Determine the [X, Y] coordinate at the center of the cell enclosing the given text.  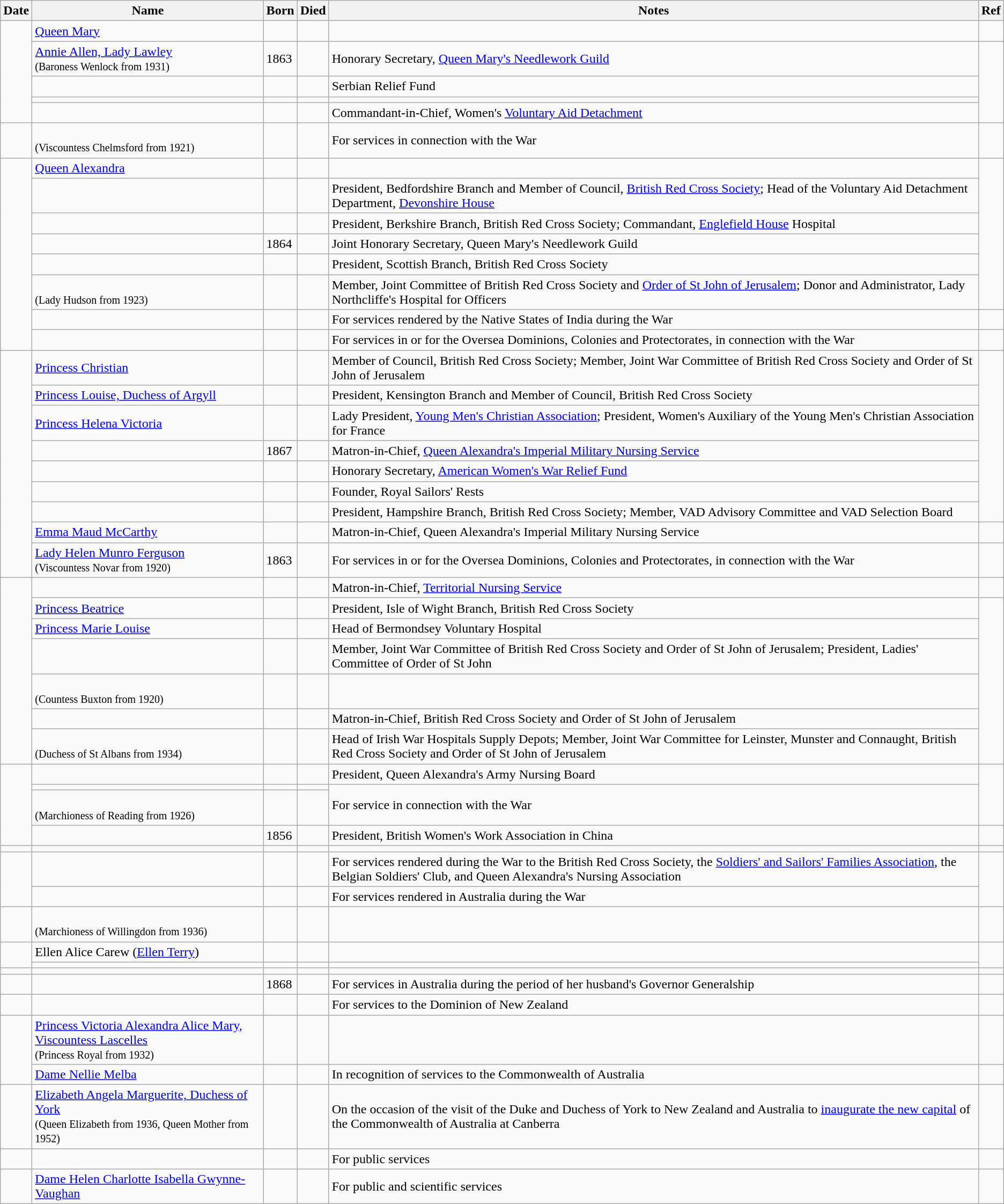
(Countess Buxton from 1920) [148, 691]
Honorary Secretary, American Women's War Relief Fund [653, 471]
Ref [991, 11]
(Lady Hudson from 1923) [148, 292]
For service in connection with the War [653, 805]
(Viscountess Chelmsford from 1921) [148, 141]
(Marchioness of Reading from 1926) [148, 808]
Joint Honorary Secretary, Queen Mary's Needlework Guild [653, 244]
(Duchess of St Albans from 1934) [148, 747]
Princess Marie Louise [148, 628]
Date [16, 11]
Ellen Alice Carew (Ellen Terry) [148, 952]
President, Isle of Wight Branch, British Red Cross Society [653, 608]
Emma Maud McCarthy [148, 532]
For services rendered by the Native States of India during the War [653, 320]
President, Bedfordshire Branch and Member of Council, British Red Cross Society; Head of the Voluntary Aid Detachment Department, Devonshire House [653, 195]
Queen Alexandra [148, 168]
Matron-in-Chief, British Red Cross Society and Order of St John of Jerusalem [653, 719]
Elizabeth Angela Marguerite, Duchess of York(Queen Elizabeth from 1936, Queen Mother from 1952) [148, 1117]
Annie Allen, Lady Lawley(Baroness Wenlock from 1931) [148, 59]
Founder, Royal Sailors' Rests [653, 491]
Queen Mary [148, 31]
President, Kensington Branch and Member of Council, British Red Cross Society [653, 395]
1867 [280, 451]
For services rendered in Australia during the War [653, 897]
Princess Victoria Alexandra Alice Mary, Viscountess Lascelles(Princess Royal from 1932) [148, 1040]
Dame Nellie Melba [148, 1075]
President, British Women's Work Association in China [653, 835]
For services in Australia during the period of her husband's Governor Generalship [653, 984]
For services to the Dominion of New Zealand [653, 1004]
(Marchioness of Willingdon from 1936) [148, 924]
Princess Beatrice [148, 608]
Member of Council, British Red Cross Society; Member, Joint War Committee of British Red Cross Society and Order of St John of Jerusalem [653, 368]
President, Berkshire Branch, British Red Cross Society; Commandant, Englefield House Hospital [653, 223]
Name [148, 11]
Died [313, 11]
1868 [280, 984]
For services in connection with the War [653, 141]
Lady Helen Munro Ferguson(Viscountess Novar from 1920) [148, 560]
President, Queen Alexandra's Army Nursing Board [653, 774]
President, Scottish Branch, British Red Cross Society [653, 264]
Member, Joint War Committee of British Red Cross Society and Order of St John of Jerusalem; President, Ladies' Committee of Order of St John [653, 656]
Serbian Relief Fund [653, 86]
Princess Helena Victoria [148, 423]
For public and scientific services [653, 1187]
Lady President, Young Men's Christian Association; President, Women's Auxiliary of the Young Men's Christian Association for France [653, 423]
1864 [280, 244]
Honorary Secretary, Queen Mary's Needlework Guild [653, 59]
Notes [653, 11]
President, Hampshire Branch, British Red Cross Society; Member, VAD Advisory Committee and VAD Selection Board [653, 512]
Princess Louise, Duchess of Argyll [148, 395]
Born [280, 11]
Dame Helen Charlotte Isabella Gwynne-Vaughan [148, 1187]
Head of Bermondsey Voluntary Hospital [653, 628]
Commandant-in-Chief, Women's Voluntary Aid Detachment [653, 113]
Matron-in-Chief, Territorial Nursing Service [653, 588]
In recognition of services to the Commonwealth of Australia [653, 1075]
Princess Christian [148, 368]
For public services [653, 1159]
1856 [280, 835]
